Return the (X, Y) coordinate for the center point of the cell that contains the specified text.  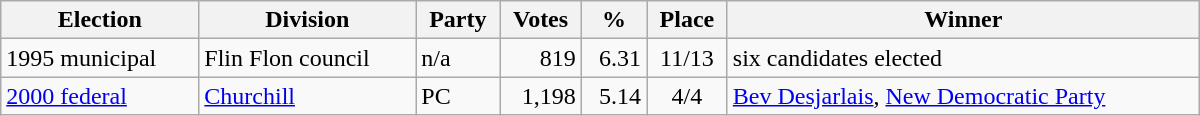
Party (458, 20)
Churchill (308, 96)
Place (688, 20)
six candidates elected (963, 58)
n/a (458, 58)
Flin Flon council (308, 58)
Votes (540, 20)
11/13 (688, 58)
4/4 (688, 96)
819 (540, 58)
PC (458, 96)
% (614, 20)
Division (308, 20)
1,198 (540, 96)
1995 municipal (100, 58)
Election (100, 20)
2000 federal (100, 96)
Bev Desjarlais, New Democratic Party (963, 96)
5.14 (614, 96)
Winner (963, 20)
6.31 (614, 58)
